Return the (X, Y) coordinate for the center point of the cell that contains the specified text.  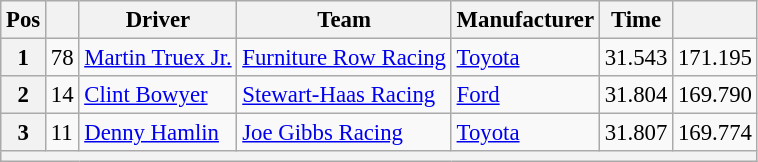
Martin Truex Jr. (158, 58)
1 (24, 58)
2 (24, 95)
Joe Gibbs Racing (344, 133)
78 (62, 58)
Ford (525, 95)
31.804 (636, 95)
Manufacturer (525, 20)
Denny Hamlin (158, 133)
169.790 (716, 95)
Stewart-Haas Racing (344, 95)
Clint Bowyer (158, 95)
11 (62, 133)
31.807 (636, 133)
31.543 (636, 58)
Time (636, 20)
169.774 (716, 133)
Furniture Row Racing (344, 58)
Pos (24, 20)
14 (62, 95)
171.195 (716, 58)
3 (24, 133)
Driver (158, 20)
Team (344, 20)
